Return the [X, Y] coordinate for the center point of the cell that contains the specified text.  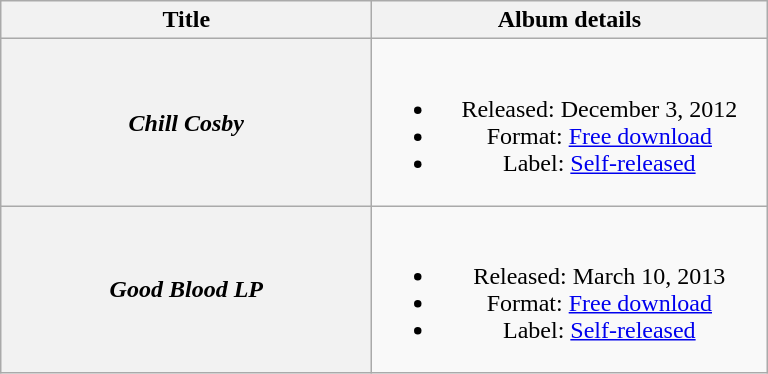
Album details [570, 20]
Title [186, 20]
Chill Cosby [186, 122]
Released: December 3, 2012Format: Free downloadLabel: Self-released [570, 122]
Good Blood LP [186, 290]
Released: March 10, 2013Format: Free downloadLabel: Self-released [570, 290]
